Detect which cell encompasses the target text, then output its (x, y) center coordinate. 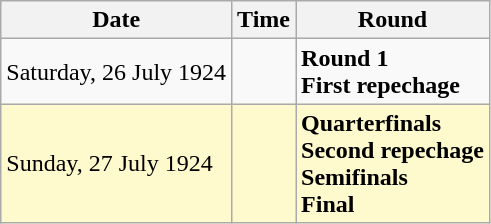
Saturday, 26 July 1924 (116, 72)
Time (264, 20)
Sunday, 27 July 1924 (116, 164)
Round (393, 20)
Round 1First repechage (393, 72)
Date (116, 20)
QuarterfinalsSecond repechageSemifinalsFinal (393, 164)
